Provide the (x, y) coordinate of the cell's center where the given text is located.  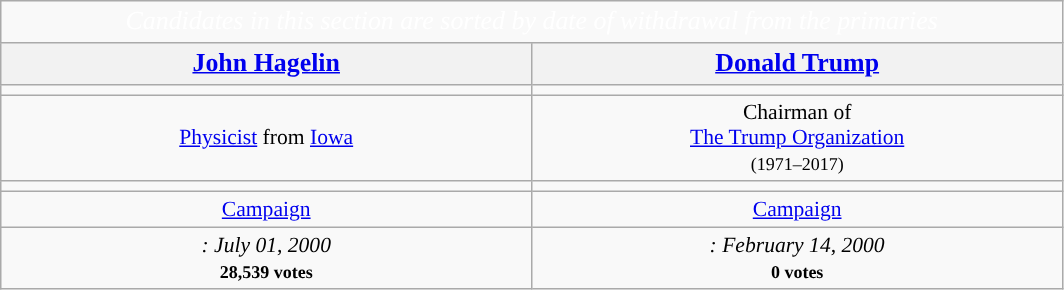
: July 01, 200028,539 votes (266, 258)
Physicist from Iowa (266, 138)
Donald Trump (798, 64)
Candidates in this section are sorted by date of withdrawal from the primaries (532, 22)
John Hagelin (266, 64)
: February 14, 20000 votes (798, 258)
Chairman ofThe Trump Organization(1971–2017) (798, 138)
